Locate the cell with the specified text and output its [X, Y] center coordinate. 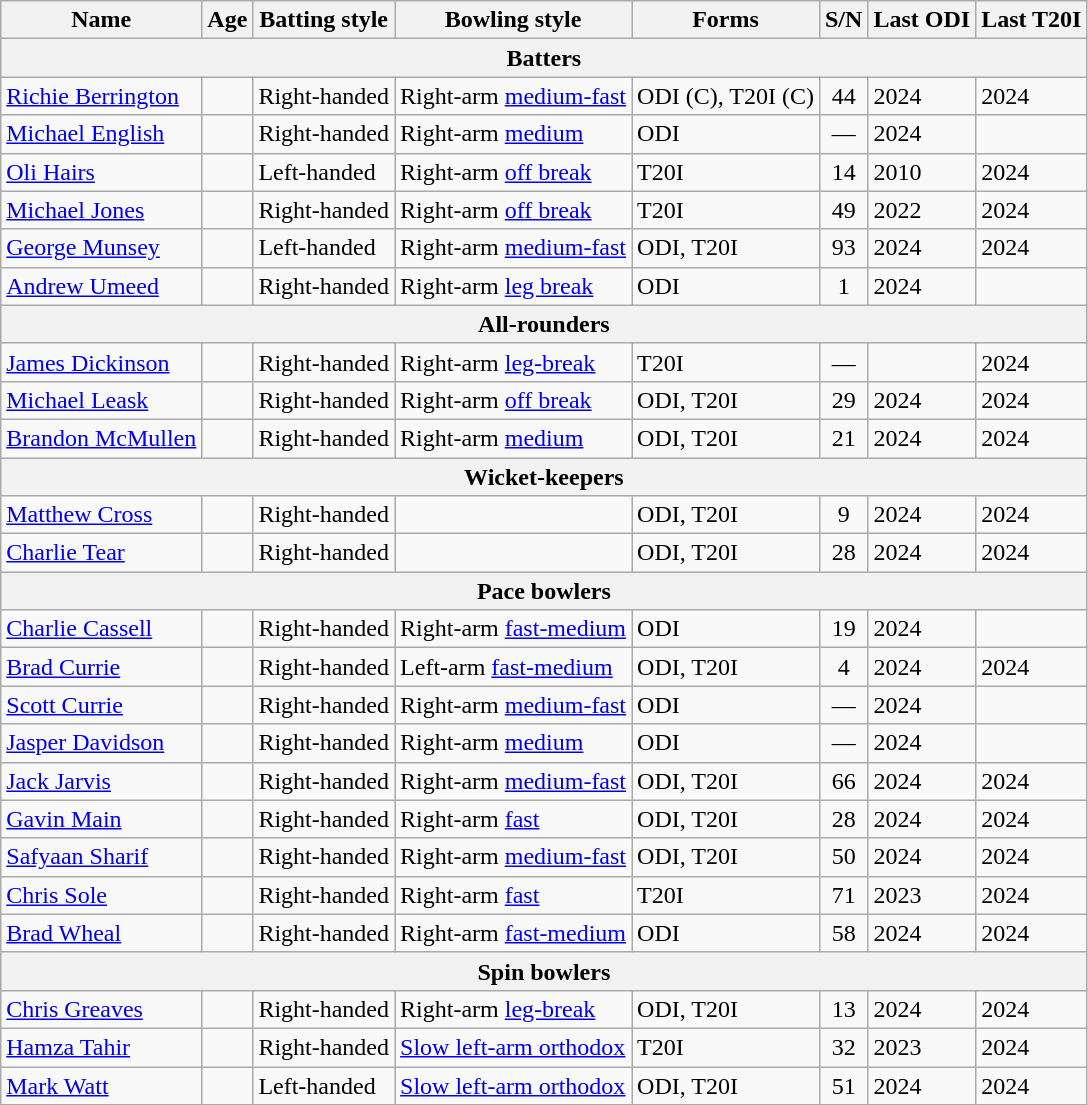
13 [843, 1009]
James Dickinson [102, 362]
44 [843, 96]
ODI (C), T20I (C) [726, 96]
9 [843, 515]
32 [843, 1047]
Michael Leask [102, 400]
George Munsey [102, 248]
Brad Currie [102, 667]
Batters [544, 58]
Oli Hairs [102, 172]
Matthew Cross [102, 515]
71 [843, 895]
Charlie Cassell [102, 629]
14 [843, 172]
4 [843, 667]
Michael Jones [102, 210]
51 [843, 1085]
Chris Greaves [102, 1009]
Pace bowlers [544, 591]
Age [228, 20]
Michael English [102, 134]
2022 [922, 210]
29 [843, 400]
Jasper Davidson [102, 743]
49 [843, 210]
Last ODI [922, 20]
Hamza Tahir [102, 1047]
1 [843, 286]
Andrew Umeed [102, 286]
Mark Watt [102, 1085]
Last T20I [1032, 20]
Jack Jarvis [102, 781]
Charlie Tear [102, 553]
Forms [726, 20]
58 [843, 933]
Scott Currie [102, 705]
Safyaan Sharif [102, 857]
Brandon McMullen [102, 438]
Spin bowlers [544, 971]
Gavin Main [102, 819]
Chris Sole [102, 895]
93 [843, 248]
Right-arm leg break [514, 286]
2010 [922, 172]
Wicket-keepers [544, 477]
S/N [843, 20]
50 [843, 857]
Name [102, 20]
All-rounders [544, 324]
66 [843, 781]
Batting style [324, 20]
21 [843, 438]
19 [843, 629]
Richie Berrington [102, 96]
Left-arm fast-medium [514, 667]
Bowling style [514, 20]
Brad Wheal [102, 933]
